Determine the [X, Y] coordinate at the center of the cell enclosing the given text.  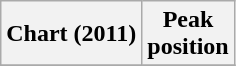
Chart (2011) [72, 34]
Peakposition [188, 34]
